For the text-containing cell, return its midpoint in [x, y] coordinate format. 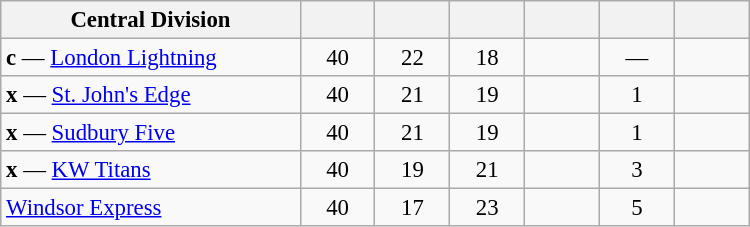
Windsor Express [150, 208]
5 [636, 208]
3 [636, 170]
— [636, 58]
x — St. John's Edge [150, 95]
c — London Lightning [150, 58]
18 [488, 58]
17 [412, 208]
23 [488, 208]
Central Division [150, 20]
22 [412, 58]
x — KW Titans [150, 170]
x — Sudbury Five [150, 133]
